Pinpoint the cell where the given text exists, returning its [X, Y] midpoint coordinate. 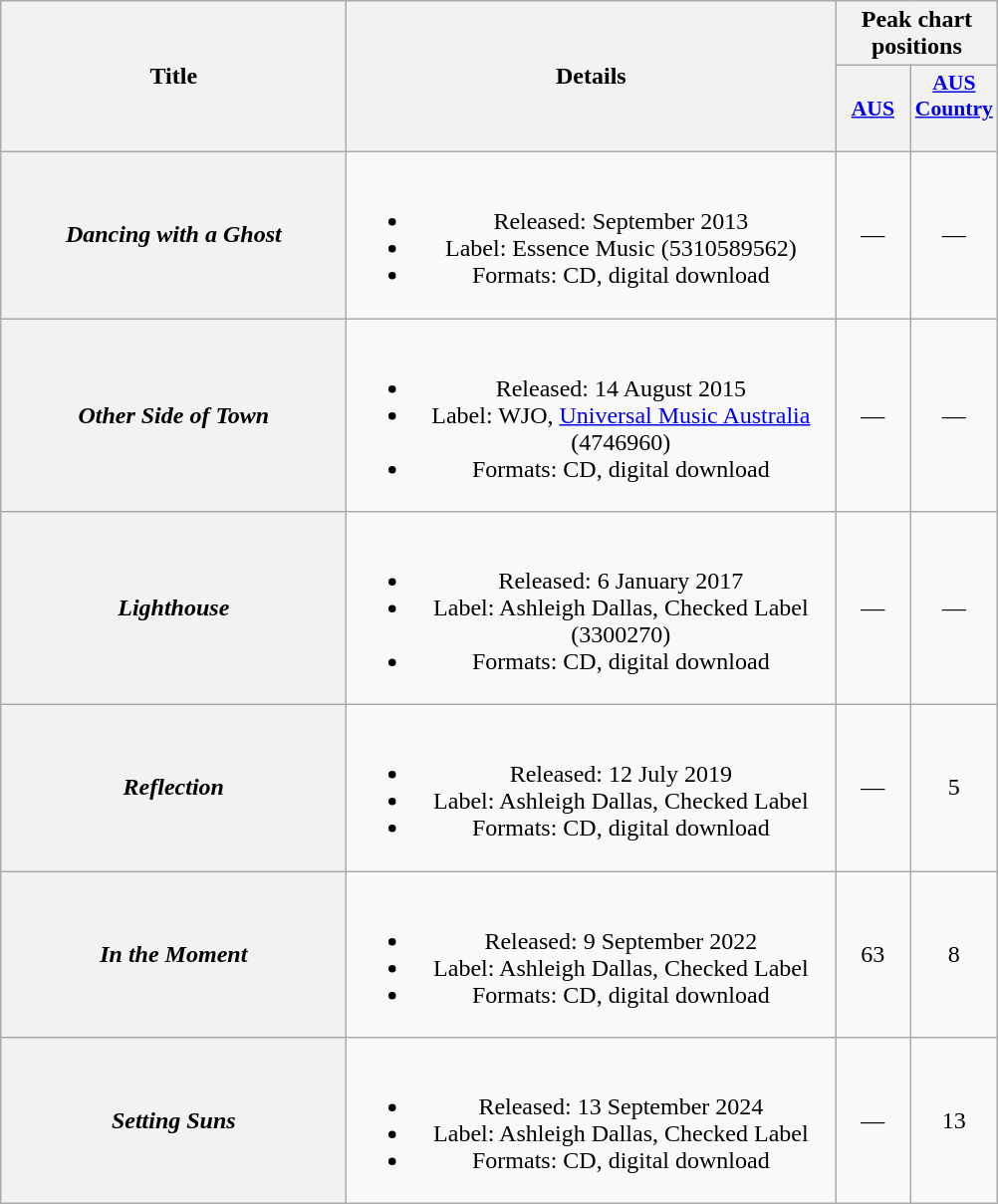
63 [873, 954]
Released: 9 September 2022Label: Ashleigh Dallas, Checked LabelFormats: CD, digital download [592, 954]
13 [954, 1121]
Title [173, 77]
In the Moment [173, 954]
Details [592, 77]
Lighthouse [173, 608]
Released: 13 September 2024Label: Ashleigh Dallas, Checked LabelFormats: CD, digital download [592, 1121]
Dancing with a Ghost [173, 235]
AUS [873, 110]
Released: 14 August 2015Label: WJO, Universal Music Australia (4746960)Formats: CD, digital download [592, 415]
AUSCountry [954, 110]
Peak chart positions [916, 34]
8 [954, 954]
Other Side of Town [173, 415]
Released: 6 January 2017Label: Ashleigh Dallas, Checked Label (3300270)Formats: CD, digital download [592, 608]
Released: September 2013Label: Essence Music (5310589562)Formats: CD, digital download [592, 235]
5 [954, 789]
Reflection [173, 789]
Released: 12 July 2019Label: Ashleigh Dallas, Checked LabelFormats: CD, digital download [592, 789]
Setting Suns [173, 1121]
